For the text-containing cell, return its midpoint in (X, Y) coordinate format. 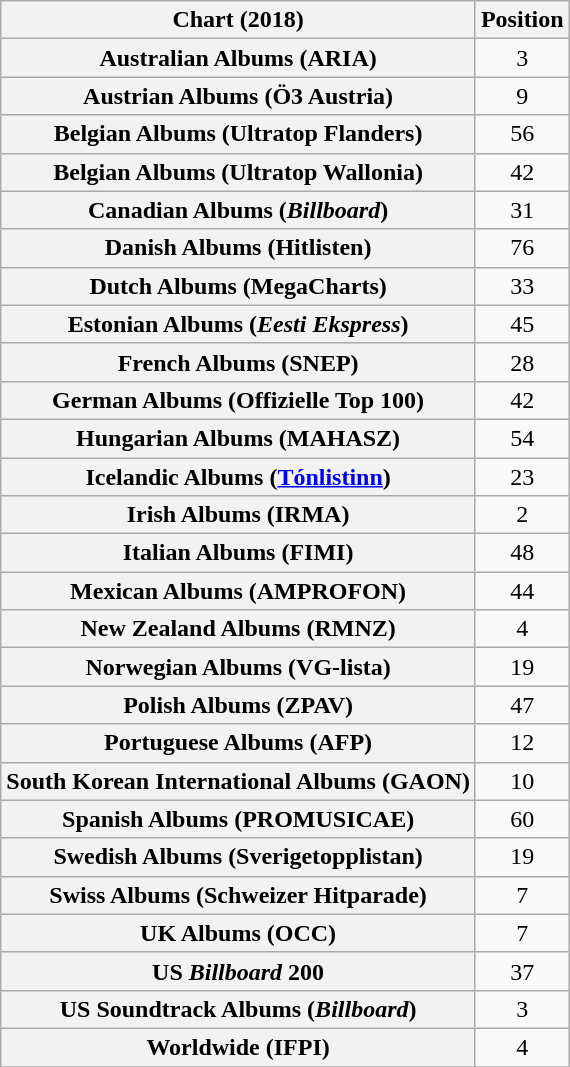
Dutch Albums (MegaCharts) (238, 286)
Position (522, 20)
33 (522, 286)
31 (522, 210)
76 (522, 248)
Polish Albums (ZPAV) (238, 705)
Mexican Albums (AMPROFON) (238, 591)
60 (522, 819)
23 (522, 477)
Austrian Albums (Ö3 Austria) (238, 96)
54 (522, 438)
Norwegian Albums (VG-lista) (238, 667)
Icelandic Albums (Tónlistinn) (238, 477)
Portuguese Albums (AFP) (238, 743)
Belgian Albums (Ultratop Wallonia) (238, 172)
US Billboard 200 (238, 971)
Canadian Albums (Billboard) (238, 210)
South Korean International Albums (GAON) (238, 781)
UK Albums (OCC) (238, 933)
Belgian Albums (Ultratop Flanders) (238, 134)
Irish Albums (IRMA) (238, 515)
Estonian Albums (Eesti Ekspress) (238, 324)
German Albums (Offizielle Top 100) (238, 400)
Swedish Albums (Sverigetopplistan) (238, 857)
Worldwide (IFPI) (238, 1047)
44 (522, 591)
47 (522, 705)
28 (522, 362)
48 (522, 553)
Hungarian Albums (MAHASZ) (238, 438)
45 (522, 324)
Swiss Albums (Schweizer Hitparade) (238, 895)
Italian Albums (FIMI) (238, 553)
56 (522, 134)
12 (522, 743)
New Zealand Albums (RMNZ) (238, 629)
10 (522, 781)
Spanish Albums (PROMUSICAE) (238, 819)
2 (522, 515)
French Albums (SNEP) (238, 362)
US Soundtrack Albums (Billboard) (238, 1009)
Australian Albums (ARIA) (238, 58)
Chart (2018) (238, 20)
37 (522, 971)
9 (522, 96)
Danish Albums (Hitlisten) (238, 248)
